Find where the given text appears and provide that cell's center as (X, Y) coordinate. 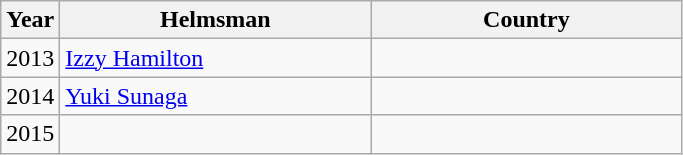
2014 (30, 96)
2013 (30, 58)
Helmsman (216, 20)
Izzy Hamilton (216, 58)
Yuki Sunaga (216, 96)
Year (30, 20)
Country (526, 20)
2015 (30, 134)
